Locate the cell with the specified text and output its [X, Y] center coordinate. 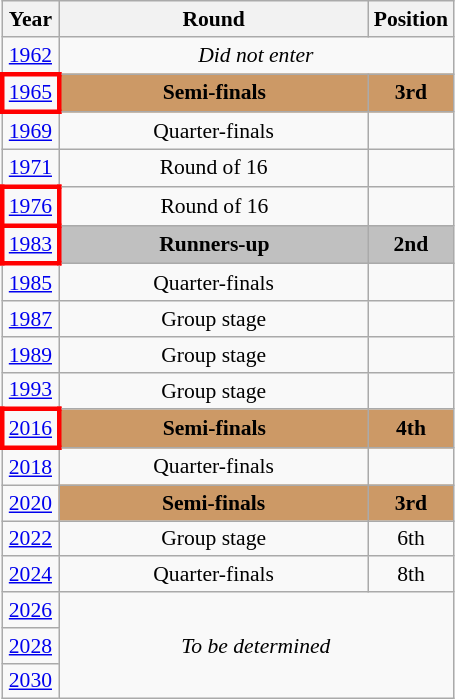
Runners-up [214, 244]
2026 [30, 610]
1971 [30, 168]
2020 [30, 503]
2016 [30, 430]
Round [214, 19]
2030 [30, 681]
2022 [30, 539]
1993 [30, 390]
2024 [30, 575]
1987 [30, 319]
1976 [30, 206]
4th [411, 430]
2018 [30, 466]
2nd [411, 244]
1965 [30, 94]
1983 [30, 244]
Position [411, 19]
Year [30, 19]
1989 [30, 355]
Did not enter [256, 56]
2028 [30, 646]
1969 [30, 132]
1962 [30, 56]
1985 [30, 282]
6th [411, 539]
8th [411, 575]
To be determined [256, 646]
